Detect which cell encompasses the target text, then output its (X, Y) center coordinate. 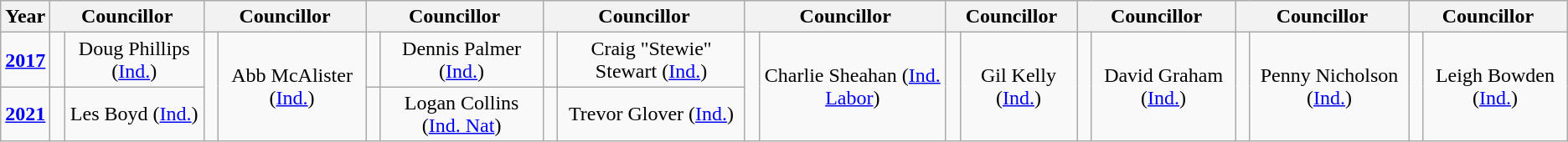
Year (25, 17)
Penny Nicholson (Ind.) (1328, 87)
Doug Phillips (Ind.) (134, 60)
Craig "Stewie" Stewart (Ind.) (652, 60)
Trevor Glover (Ind.) (652, 114)
David Graham (Ind.) (1163, 87)
2017 (25, 60)
Leigh Bowden (Ind.) (1496, 87)
Charlie Sheahan (Ind. Labor) (853, 87)
2021 (25, 114)
Dennis Palmer (Ind.) (462, 60)
Gil Kelly (Ind.) (1019, 87)
Abb McAlister (Ind.) (292, 87)
Logan Collins (Ind. Nat) (462, 114)
Les Boyd (Ind.) (134, 114)
